For the text-containing cell, return its midpoint in (X, Y) coordinate format. 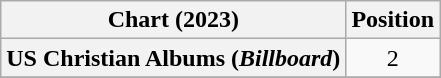
US Christian Albums (Billboard) (174, 58)
2 (393, 58)
Chart (2023) (174, 20)
Position (393, 20)
